Pinpoint the cell where the given text exists, returning its (X, Y) midpoint coordinate. 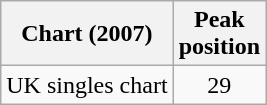
Chart (2007) (87, 34)
Peakposition (219, 34)
29 (219, 85)
UK singles chart (87, 85)
